Output the [x, y] coordinate of the center of the cell containing the given text.  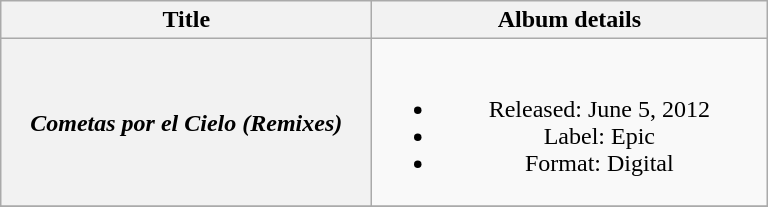
Released: June 5, 2012Label: EpicFormat: Digital [570, 122]
Album details [570, 20]
Title [186, 20]
Cometas por el Cielo (Remixes) [186, 122]
